Output the (X, Y) coordinate of the center of the cell containing the given text.  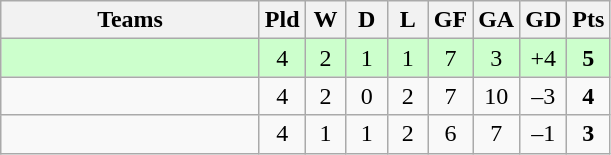
0 (366, 96)
GF (450, 20)
5 (588, 58)
+4 (544, 58)
W (326, 20)
D (366, 20)
GD (544, 20)
10 (496, 96)
–3 (544, 96)
GA (496, 20)
–1 (544, 134)
6 (450, 134)
L (408, 20)
Pts (588, 20)
Pld (282, 20)
Teams (130, 20)
